Search for the cell housing the specified text and yield its (x, y) center coordinate. 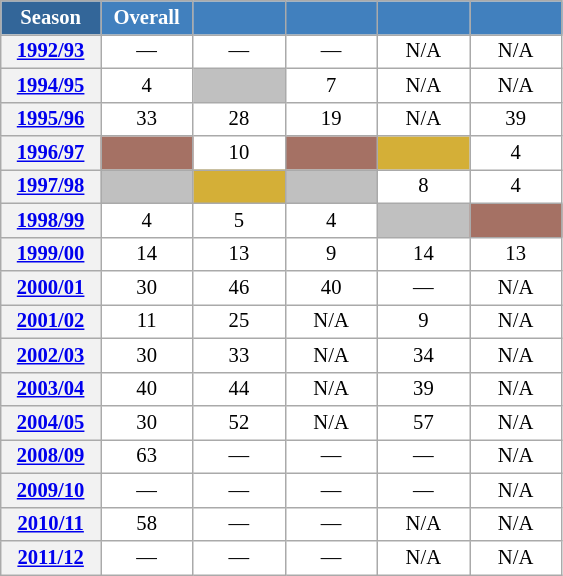
1999/00 (51, 254)
2003/04 (51, 389)
1996/97 (51, 153)
1998/99 (51, 220)
52 (239, 423)
2011/12 (51, 557)
28 (239, 119)
1992/93 (51, 51)
44 (239, 389)
1997/98 (51, 186)
Overall (146, 17)
34 (423, 355)
25 (239, 321)
8 (423, 186)
2000/01 (51, 287)
10 (239, 153)
2008/09 (51, 456)
1994/95 (51, 85)
2002/03 (51, 355)
19 (331, 119)
Season (51, 17)
58 (146, 524)
1995/96 (51, 119)
57 (423, 423)
46 (239, 287)
11 (146, 321)
2009/10 (51, 490)
7 (331, 85)
5 (239, 220)
63 (146, 456)
2004/05 (51, 423)
2001/02 (51, 321)
2010/11 (51, 524)
